Return the (X, Y) coordinate for the center point of the cell that contains the specified text.  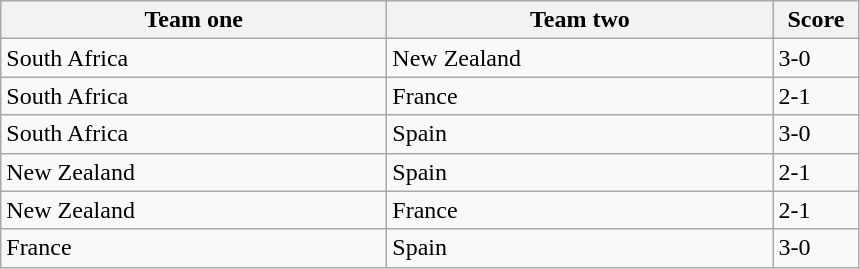
Score (816, 20)
Team two (580, 20)
Team one (194, 20)
